For the text-containing cell, return its midpoint in (X, Y) coordinate format. 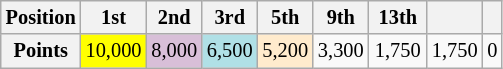
1st (114, 17)
3,300 (341, 51)
10,000 (114, 51)
6,500 (230, 51)
9th (341, 17)
0 (493, 51)
3rd (230, 17)
8,000 (174, 51)
Points (41, 51)
2nd (174, 17)
5,200 (285, 51)
5th (285, 17)
Position (41, 17)
13th (398, 17)
